Extract the [X, Y] coordinate from the center of the cell holding the provided text.  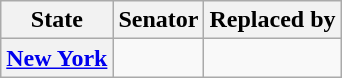
Senator [158, 20]
State [57, 20]
Replaced by [272, 20]
New York [57, 58]
